From the cell containing the given text, extract its center point as [x, y] coordinate. 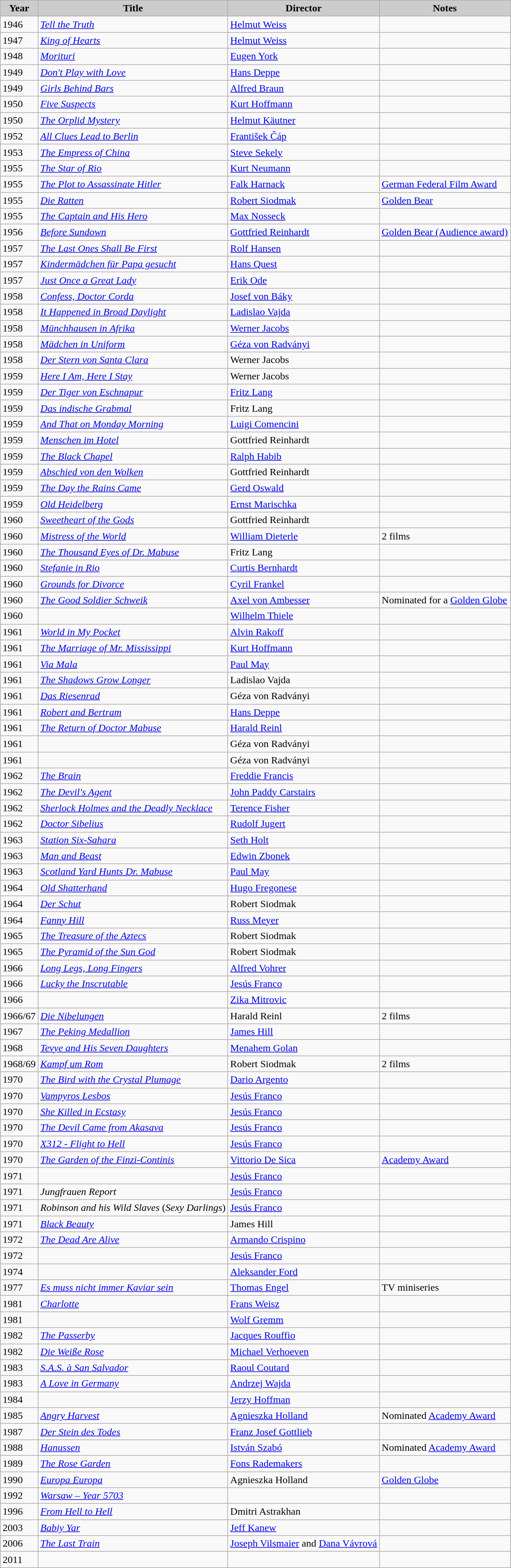
1966/67 [19, 1016]
1946 [19, 24]
The Pyramid of the Sun God [133, 952]
Golden Globe [445, 1479]
The Empress of China [133, 152]
And That on Monday Morning [133, 424]
The Last Train [133, 1544]
Frans Weisz [304, 1304]
Lucky the Inscrutable [133, 984]
She Killed in Ecstasy [133, 1112]
German Federal Film Award [445, 184]
Notes [445, 8]
Joseph Vilsmaier and Dana Vávrová [304, 1544]
Title [133, 8]
Morituri [133, 56]
Die Weiße Rose [133, 1352]
Stefanie in Rio [133, 568]
Hugo Fregonese [304, 888]
Michael Verhoeven [304, 1352]
Erik Ode [304, 280]
Gerd Oswald [304, 488]
The Passerby [133, 1336]
Old Shatterhand [133, 888]
Here I Am, Here I Stay [133, 376]
Zika Mitrovic [304, 1000]
The Orplid Mystery [133, 120]
Franz Josef Gottlieb [304, 1431]
Jeff Kanew [304, 1528]
Raoul Coutard [304, 1368]
The Thousand Eyes of Dr. Mabuse [133, 552]
István Szabó [304, 1447]
The Captain and His Hero [133, 216]
Mistress of the World [133, 536]
1990 [19, 1479]
1952 [19, 136]
Curtis Bernhardt [304, 568]
Scotland Yard Hunts Dr. Mabuse [133, 872]
Josef von Báky [304, 296]
Die Ratten [133, 200]
Freddie Francis [304, 776]
1968/69 [19, 1064]
1968 [19, 1048]
Armando Crispino [304, 1240]
A Love in Germany [133, 1384]
Sherlock Holmes and the Deadly Necklace [133, 808]
Andrzej Wajda [304, 1384]
John Paddy Carstairs [304, 792]
1984 [19, 1400]
Das indische Grabmal [133, 408]
Alfred Vohrer [304, 968]
Old Heidelberg [133, 504]
Five Suspects [133, 104]
Münchhausen in Afrika [133, 328]
1956 [19, 232]
Charlotte [133, 1304]
Golden Bear [445, 200]
Abschied von den Wolken [133, 472]
Director [304, 8]
Don't Play with Love [133, 72]
1987 [19, 1431]
Nominated for a Golden Globe [445, 600]
2003 [19, 1528]
Jacques Rouffio [304, 1336]
Rolf Hansen [304, 248]
Man and Beast [133, 856]
Mädchen in Uniform [133, 344]
Edwin Zbonek [304, 856]
Wilhelm Thiele [304, 616]
The Plot to Assassinate Hitler [133, 184]
Steve Sekely [304, 152]
Europa Europa [133, 1479]
Rudolf Jugert [304, 824]
The Treasure of the Aztecs [133, 936]
Hanussen [133, 1447]
Hans Quest [304, 264]
Doctor Sibelius [133, 824]
Kindermädchen für Papa gesucht [133, 264]
1947 [19, 40]
Der Tiger von Eschnapur [133, 392]
1953 [19, 152]
Tevye and His Seven Daughters [133, 1048]
Just Once a Great Lady [133, 280]
Das Riesenrad [133, 696]
1948 [19, 56]
Wolf Gremm [304, 1320]
Girls Behind Bars [133, 88]
1974 [19, 1272]
Robert and Bertram [133, 712]
Kurt Neumann [304, 168]
The Star of Rio [133, 168]
Angry Harvest [133, 1415]
Long Legs, Long Fingers [133, 968]
Thomas Engel [304, 1288]
Max Nosseck [304, 216]
Falk Harnack [304, 184]
Terence Fisher [304, 808]
Vampyros Lesbos [133, 1096]
It Happened in Broad Daylight [133, 312]
World in My Pocket [133, 632]
Kampf um Rom [133, 1064]
Academy Award [445, 1160]
Robinson and his Wild Slaves (Sexy Darlings) [133, 1208]
Golden Bear (Audience award) [445, 232]
Axel von Ambesser [304, 600]
Jerzy Hoffman [304, 1400]
Russ Meyer [304, 920]
2011 [19, 1560]
Alfred Braun [304, 88]
Alvin Rakoff [304, 632]
Die Nibelungen [133, 1016]
All Clues Lead to Berlin [133, 136]
Eugen York [304, 56]
Grounds for Divorce [133, 584]
Babiy Yar [133, 1528]
Helmut Käutner [304, 120]
X312 - Flight to Hell [133, 1144]
Cyril Frankel [304, 584]
Ernst Marischka [304, 504]
1996 [19, 1512]
From Hell to Hell [133, 1512]
The Good Soldier Schweik [133, 600]
Sweetheart of the Gods [133, 520]
S.A.S. à San Salvador [133, 1368]
The Return of Doctor Mabuse [133, 728]
Before Sundown [133, 232]
Fons Rademakers [304, 1463]
The Peking Medallion [133, 1032]
The Devil Came from Akasava [133, 1128]
Dmitri Astrakhan [304, 1512]
Es muss nicht immer Kaviar sein [133, 1288]
The Devil's Agent [133, 792]
1985 [19, 1415]
Jungfrauen Report [133, 1192]
1967 [19, 1032]
Dario Argento [304, 1080]
Luigi Comencini [304, 424]
1992 [19, 1496]
TV miniseries [445, 1288]
The Marriage of Mr. Mississippi [133, 648]
King of Hearts [133, 40]
Seth Holt [304, 840]
Ralph Habib [304, 456]
The Day the Rains Came [133, 488]
Warsaw – Year 5703 [133, 1496]
Der Schut [133, 904]
Der Stein des Todes [133, 1431]
František Čáp [304, 136]
1988 [19, 1447]
1977 [19, 1288]
Fanny Hill [133, 920]
Aleksander Ford [304, 1272]
Vittorio De Sica [304, 1160]
Year [19, 8]
Der Stern von Santa Clara [133, 360]
Station Six-Sahara [133, 840]
Black Beauty [133, 1224]
The Bird with the Crystal Plumage [133, 1080]
The Brain [133, 776]
Via Mala [133, 664]
The Rose Garden [133, 1463]
William Dieterle [304, 536]
The Dead Are Alive [133, 1240]
The Garden of the Finzi-Continis [133, 1160]
Menschen im Hotel [133, 440]
2006 [19, 1544]
The Shadows Grow Longer [133, 680]
Tell the Truth [133, 24]
Confess, Doctor Corda [133, 296]
1989 [19, 1463]
Menahem Golan [304, 1048]
The Black Chapel [133, 456]
The Last Ones Shall Be First [133, 248]
